Identify which cell holds the provided text, then report its (x, y) central coordinate. 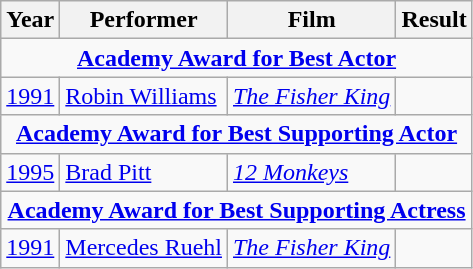
Robin Williams (144, 96)
Academy Award for Best Supporting Actor (237, 134)
Year (30, 20)
Academy Award for Best Actor (237, 58)
Mercedes Ruehl (144, 248)
Performer (144, 20)
1995 (30, 172)
Academy Award for Best Supporting Actress (237, 210)
Brad Pitt (144, 172)
12 Monkeys (311, 172)
Result (434, 20)
Film (311, 20)
